From the cell containing the given text, extract its center point as (x, y) coordinate. 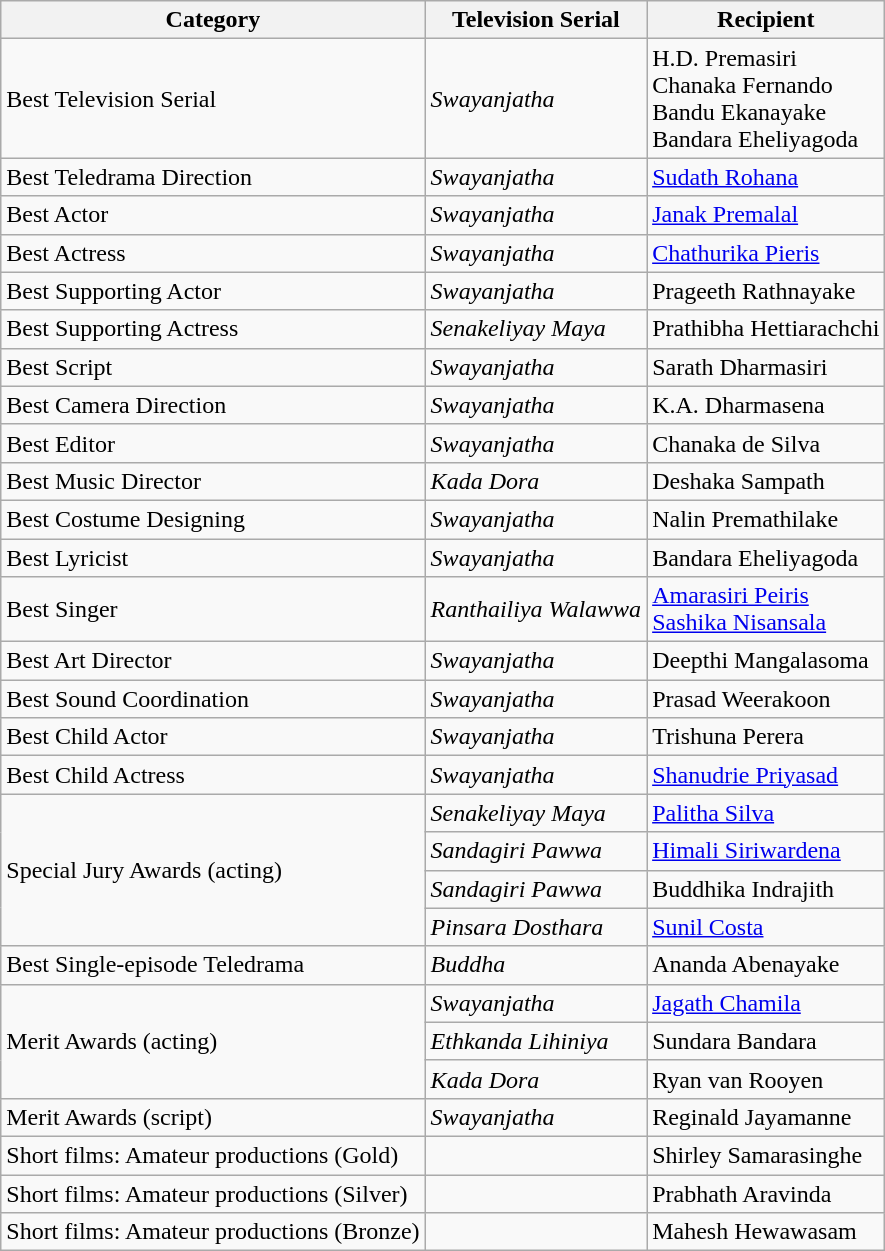
Short films: Amateur productions (Gold) (213, 1155)
Special Jury Awards (acting) (213, 870)
Ranthailiya Walawwa (536, 610)
Sundara Bandara (766, 1041)
Best Child Actress (213, 775)
Palitha Silva (766, 813)
Pinsara Dosthara (536, 927)
Chanaka de Silva (766, 443)
Best Actor (213, 215)
Shirley Samarasinghe (766, 1155)
Deshaka Sampath (766, 481)
Himali Siriwardena (766, 851)
Merit Awards (acting) (213, 1041)
Amarasiri Peiris Sashika Nisansala (766, 610)
Ryan van Rooyen (766, 1079)
Best Single-episode Teledrama (213, 965)
Category (213, 20)
Buddha (536, 965)
Mahesh Hewawasam (766, 1232)
Short films: Amateur productions (Silver) (213, 1193)
Trishuna Perera (766, 737)
Best Lyricist (213, 557)
Prasad Weerakoon (766, 699)
Best Art Director (213, 661)
Best Music Director (213, 481)
Janak Premalal (766, 215)
Best Sound Coordination (213, 699)
Reginald Jayamanne (766, 1117)
Prathibha Hettiarachchi (766, 329)
H.D. Premasiri Chanaka FernandoBandu EkanayakeBandara Eheliyagoda (766, 98)
Deepthi Mangalasoma (766, 661)
Ethkanda Lihiniya (536, 1041)
Best Camera Direction (213, 405)
Buddhika Indrajith (766, 889)
Best Costume Designing (213, 519)
Nalin Premathilake (766, 519)
Sarath Dharmasiri (766, 367)
Short films: Amateur productions (Bronze) (213, 1232)
Shanudrie Priyasad (766, 775)
K.A. Dharmasena (766, 405)
Jagath Chamila (766, 1003)
Best Television Serial (213, 98)
Best Supporting Actor (213, 291)
Bandara Eheliyagoda (766, 557)
Prageeth Rathnayake (766, 291)
Best Teledrama Direction (213, 177)
Best Editor (213, 443)
Ananda Abenayake (766, 965)
Prabhath Aravinda (766, 1193)
Best Singer (213, 610)
Sudath Rohana (766, 177)
Merit Awards (script) (213, 1117)
Recipient (766, 20)
Chathurika Pieris (766, 253)
Best Child Actor (213, 737)
Best Supporting Actress (213, 329)
Best Actress (213, 253)
Sunil Costa (766, 927)
Television Serial (536, 20)
Best Script (213, 367)
